Determine the (x, y) coordinate at the center of the cell enclosing the given text.  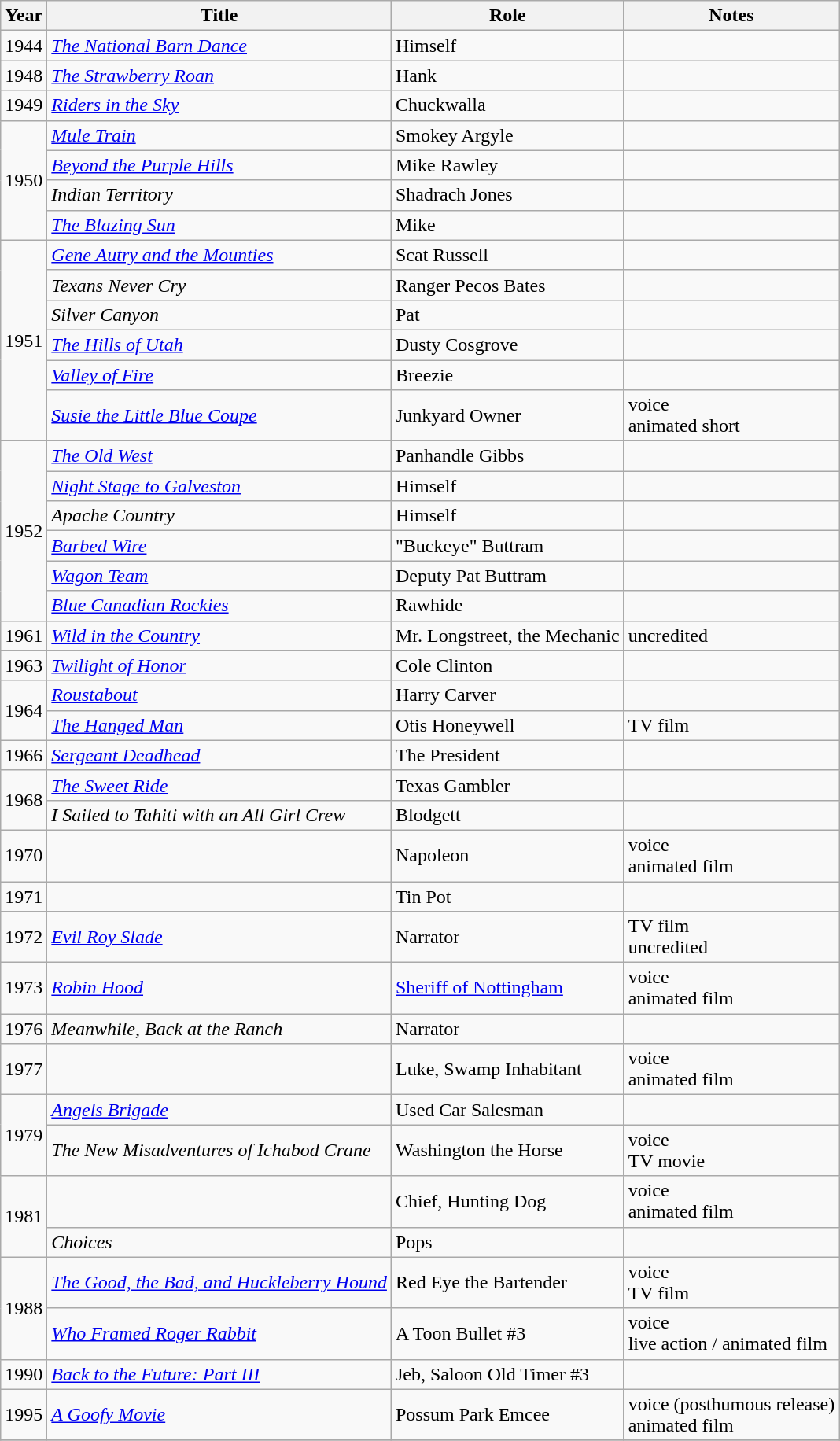
1973 (24, 988)
Valley of Fire (219, 375)
The Hills of Utah (219, 345)
Beyond the Purple Hills (219, 165)
Rawhide (507, 606)
voiceTV film (731, 1282)
Scat Russell (507, 255)
Panhandle Gibbs (507, 456)
Wild in the Country (219, 636)
Night Stage to Galveston (219, 486)
Dusty Cosgrove (507, 345)
Pat (507, 315)
Breezie (507, 375)
Deputy Pat Buttram (507, 576)
1981 (24, 1216)
voiceanimated short (731, 415)
1971 (24, 896)
voiceTV movie (731, 1150)
Harry Carver (507, 695)
The New Misadventures of Ichabod Crane (219, 1150)
A Toon Bullet #3 (507, 1334)
Who Framed Roger Rabbit (219, 1334)
The Good, the Bad, and Huckleberry Hound (219, 1282)
1966 (24, 755)
1968 (24, 800)
Mike Rawley (507, 165)
1950 (24, 180)
Mule Train (219, 135)
Blue Canadian Rockies (219, 606)
Evil Roy Slade (219, 938)
Otis Honeywell (507, 725)
Indian Territory (219, 195)
Ranger Pecos Bates (507, 285)
1988 (24, 1308)
Hank (507, 76)
Tin Pot (507, 896)
Silver Canyon (219, 315)
1977 (24, 1070)
Gene Autry and the Mounties (219, 255)
Luke, Swamp Inhabitant (507, 1070)
Possum Park Emcee (507, 1414)
Chief, Hunting Dog (507, 1202)
Junkyard Owner (507, 415)
Riders in the Sky (219, 105)
1963 (24, 665)
voicelive action / animated film (731, 1334)
1951 (24, 340)
Meanwhile, Back at the Ranch (219, 1029)
Red Eye the Bartender (507, 1282)
Shadrach Jones (507, 195)
The Old West (219, 456)
Pops (507, 1242)
1961 (24, 636)
voice (posthumous release)animated film (731, 1414)
1976 (24, 1029)
Wagon Team (219, 576)
Notes (731, 16)
The President (507, 755)
TV filmuncredited (731, 938)
1995 (24, 1414)
Back to the Future: Part III (219, 1374)
1979 (24, 1136)
The National Barn Dance (219, 46)
Texas Gambler (507, 785)
1970 (24, 856)
The Sweet Ride (219, 785)
uncredited (731, 636)
Apache Country (219, 516)
1948 (24, 76)
Roustabout (219, 695)
1964 (24, 710)
Mike (507, 225)
Used Car Salesman (507, 1110)
Chuckwalla (507, 105)
Jeb, Saloon Old Timer #3 (507, 1374)
Smokey Argyle (507, 135)
Sergeant Deadhead (219, 755)
Sheriff of Nottingham (507, 988)
A Goofy Movie (219, 1414)
Susie the Little Blue Coupe (219, 415)
Robin Hood (219, 988)
Role (507, 16)
The Blazing Sun (219, 225)
Blodgett (507, 815)
TV film (731, 725)
1952 (24, 531)
Year (24, 16)
Choices (219, 1242)
"Buckeye" Buttram (507, 546)
Texans Never Cry (219, 285)
1972 (24, 938)
Angels Brigade (219, 1110)
The Hanged Man (219, 725)
Washington the Horse (507, 1150)
I Sailed to Tahiti with an All Girl Crew (219, 815)
Cole Clinton (507, 665)
1990 (24, 1374)
Title (219, 16)
Mr. Longstreet, the Mechanic (507, 636)
The Strawberry Roan (219, 76)
Napoleon (507, 856)
1944 (24, 46)
Barbed Wire (219, 546)
Twilight of Honor (219, 665)
1949 (24, 105)
